Detect which cell encompasses the target text, then output its (x, y) center coordinate. 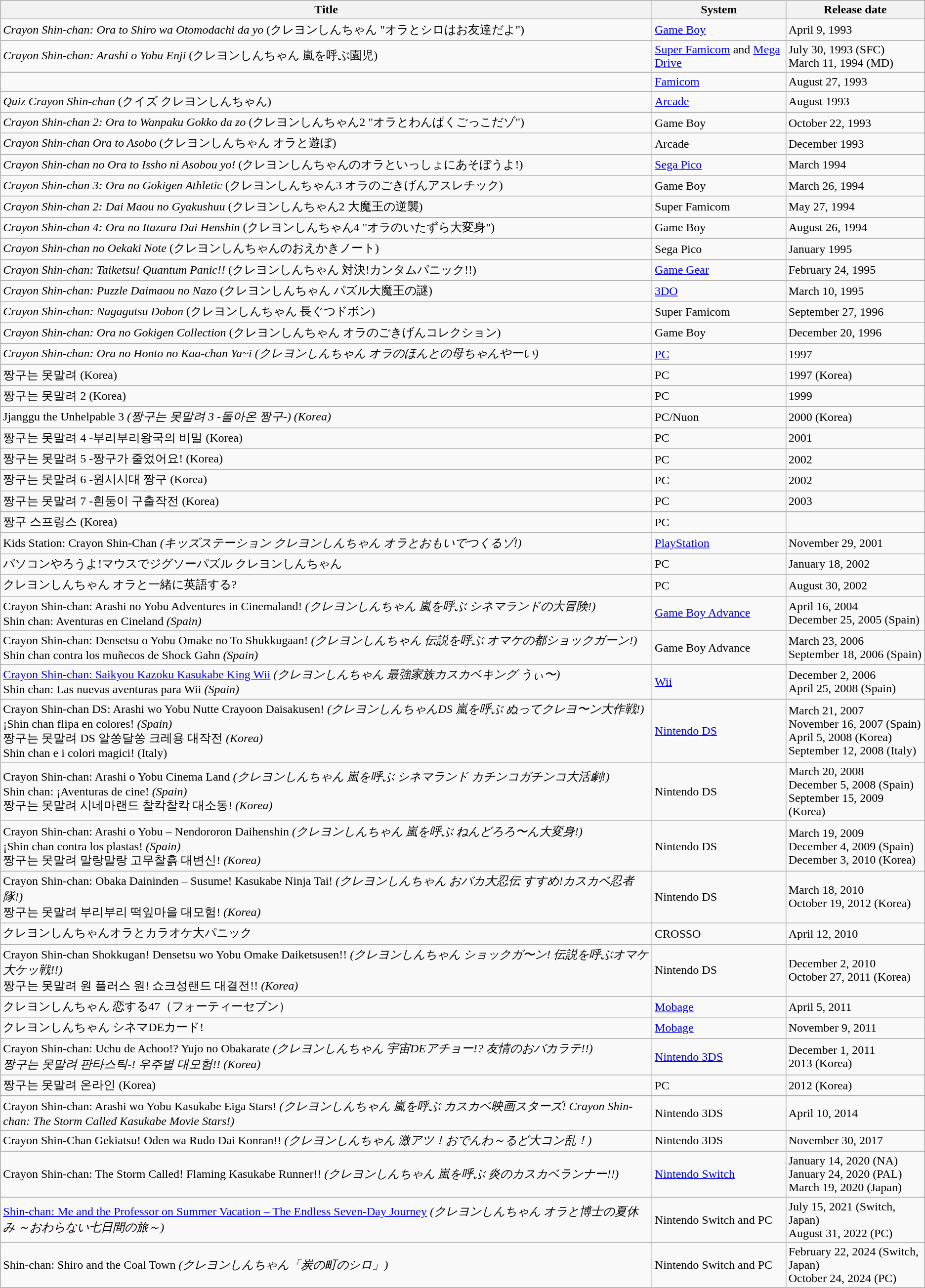
March 23, 2006September 18, 2006 (Spain) (855, 648)
March 10, 1995 (855, 291)
Crayon Shin-chan: Ora no Gokigen Collection (クレヨンしんちゃん オラのごきげんコレクション) (326, 333)
짱구는 못말려 온라인 (Korea) (326, 1086)
March 18, 2010October 19, 2012 (Korea) (855, 897)
PlayStation (719, 543)
Crayon Shin-chan 2: Dai Maou no Gyakushuu (クレヨンしんちゃん2 大魔王の逆襲) (326, 207)
August 27, 1993 (855, 82)
2003 (855, 501)
짱구는 못말려 5 -짱구가 줄었어요! (Korea) (326, 459)
Title (326, 10)
March 21, 2007November 16, 2007 (Spain)April 5, 2008 (Korea)September 12, 2008 (Italy) (855, 731)
Crayon Shin-chan: Densetsu o Yobu Omake no To Shukkugaan! (クレヨンしんちゃん 伝説を呼ぶ オマケの都ショックガーン!)Shin chan contra los muñecos de Shock Gahn (Spain) (326, 648)
Crayon Shin-chan 3: Ora no Gokigen Athletic (クレヨンしんちゃん3 オラのごきげんアスレチック) (326, 186)
May 27, 1994 (855, 207)
Shin-chan: Shiro and the Coal Town (クレヨンしんちゃん「炭の町のシロ」) (326, 1265)
짱구 스프링스 (Korea) (326, 523)
April 16, 2004December 25, 2005 (Spain) (855, 613)
パソコンやろうよ!マウスでジグソーパズル クレヨンしんちゃん (326, 564)
December 20, 1996 (855, 333)
クレヨンしんちゃんオラとカラオケ大パニック (326, 934)
April 12, 2010 (855, 934)
2001 (855, 439)
January 1995 (855, 249)
Crayon Shin-chan: Arashi no Yobu Adventures in Cinemaland! (クレヨンしんちゃん 嵐を呼ぶ シネマランドの大冒険!)Shin chan: Aventuras en Cineland (Spain) (326, 613)
クレヨンしんちゃん 恋する47（フォーティーセブン） (326, 1007)
Crayon Shin-chan: Nagagutsu Dobon (クレヨンしんちゃん 長ぐつドボン) (326, 312)
August 30, 2002 (855, 585)
March 26, 1994 (855, 186)
Crayon Shin-chan: Obaka Daininden – Susume! Kasukabe Ninja Tai! (クレヨンしんちゃん おバカ大忍伝 すすめ!カスカベ忍者隊!)짱구는 못말려 부리부리 떡잎마을 대모험! (Korea) (326, 897)
System (719, 10)
December 1, 20112013 (Korea) (855, 1057)
Super Famicom and Mega Drive (719, 56)
2012 (Korea) (855, 1086)
September 27, 1996 (855, 312)
2000 (Korea) (855, 417)
짱구는 못말려 7 -흰둥이 구출작전 (Korea) (326, 501)
January 14, 2020 (NA)January 24, 2020 (PAL)March 19, 2020 (Japan) (855, 1174)
July 30, 1993 (SFC)March 11, 1994 (MD) (855, 56)
Kids Station: Crayon Shin-Chan (キッズステーション クレヨンしんちゃん オラとおもいでつくるゾ!) (326, 543)
December 2, 2010October 27, 2011 (Korea) (855, 970)
Nintendo Switch (719, 1174)
Crayon Shin-chan: Arashi wo Yobu Kasukabe Eiga Stars! (クレヨンしんちゃん 嵐を呼ぶ カスカベ映画スターズ! Crayon Shin-chan: The Storm Called Kasukabe Movie Stars!) (326, 1113)
Wii (719, 682)
April 9, 1993 (855, 30)
November 29, 2001 (855, 543)
Crayon Shin-chan: The Storm Called! Flaming Kasukabe Runner!! (クレヨンしんちゃん 嵐を呼ぶ 炎のカスカベランナー!!) (326, 1174)
クレヨンしんちゃん シネマDEカード! (326, 1028)
짱구는 못말려 (Korea) (326, 375)
CROSSO (719, 934)
October 22, 1993 (855, 123)
November 30, 2017 (855, 1141)
Crayon Shin-chan 2: Ora to Wanpaku Gokko da zo (クレヨンしんちゃん2 "オラとわんぱくごっこだゾ") (326, 123)
March 20, 2008December 5, 2008 (Spain)September 15, 2009 (Korea) (855, 791)
Crayon Shin-chan: Ora to Shiro wa Otomodachi da yo (クレヨンしんちゃん "オラとシロはお友達だよ") (326, 30)
Crayon Shin-Chan Gekiatsu! Oden wa Rudo Dai Konran!! (クレヨンしんちゃん 激アツ！おでんわ～るど大コン乱！) (326, 1141)
짱구는 못말려 2 (Korea) (326, 396)
August 26, 1994 (855, 228)
Crayon Shin-chan: Taiketsu! Quantum Panic!! (クレヨンしんちゃん 対決!カンタムパニック!!) (326, 270)
December 2, 2006April 25, 2008 (Spain) (855, 682)
짱구는 못말려 4 -부리부리왕국의 비밀 (Korea) (326, 439)
Release date (855, 10)
Crayon Shin-chan Shokkugan! Densetsu wo Yobu Omake Daiketsusen!! (クレヨンしんちゃん ショックガ〜ン! 伝説を呼ぶオマケ大ケッ戦!!)짱구는 못말려 원 플러스 원! 쇼크성랜드 대결전!! (Korea) (326, 970)
March 1994 (855, 165)
December 1993 (855, 144)
Crayon Shin-chan: Puzzle Daimaou no Nazo (クレヨンしんちゃん パズル大魔王の謎) (326, 291)
Jjanggu the Unhelpable 3 (짱구는 못말려 3 -돌아온 짱구-) (Korea) (326, 417)
January 18, 2002 (855, 564)
March 19, 2009December 4, 2009 (Spain)December 3, 2010 (Korea) (855, 846)
Crayon Shin-chan: Saikyou Kazoku Kasukabe King Wii (クレヨンしんちゃん 最強家族カスカベキング うぃ〜)Shin chan: Las nuevas aventuras para Wii (Spain) (326, 682)
3DO (719, 291)
Shin-chan: Me and the Professor on Summer Vacation – The Endless Seven-Day Journey (クレヨンしんちゃん オラと博士の夏休み ～おわらない七日間の旅～) (326, 1219)
PC/Nuon (719, 417)
February 22, 2024 (Switch, Japan)October 24, 2024 (PC) (855, 1265)
짱구는 못말려 6 -원시시대 짱구 (Korea) (326, 480)
Quiz Crayon Shin-chan (クイズ クレヨンしんちゃん) (326, 102)
April 5, 2011 (855, 1007)
Crayon Shin-chan: Uchu de Achoo!? Yujo no Obakarate (クレヨンしんちゃん 宇宙DEアチョー!? 友情のおバカラテ!!)짱구는 못말려 판타스틱-! 우주별 대모험!! (Korea) (326, 1057)
April 10, 2014 (855, 1113)
February 24, 1995 (855, 270)
1999 (855, 396)
November 9, 2011 (855, 1028)
Famicom (719, 82)
Crayon Shin-chan no Oekaki Note (クレヨンしんちゃんのおえかきノート) (326, 249)
Game Gear (719, 270)
Crayon Shin-chan: Ora no Honto no Kaa-chan Ya~i (クレヨンしんちゃん オラのほんとの母ちゃんやーい) (326, 354)
July 15, 2021 (Switch, Japan)August 31, 2022 (PC) (855, 1219)
1997 (Korea) (855, 375)
Crayon Shin-chan: Arashi o Yobu Cinema Land (クレヨンしんちゃん 嵐を呼ぶ シネマランド カチンコガチンコ大活劇!)Shin chan: ¡Aventuras de cine! (Spain)짱구는 못말려 시네마랜드 찰칵찰칵 대소동! (Korea) (326, 791)
Crayon Shin-chan: Arashi o Yobu Enji (クレヨンしんちゃん 嵐を呼ぶ園児) (326, 56)
Crayon Shin-chan 4: Ora no Itazura Dai Henshin (クレヨンしんちゃん4 "オラのいたずら大変身") (326, 228)
August 1993 (855, 102)
Crayon Shin-chan Ora to Asobo (クレヨンしんちゃん オラと遊ぼ) (326, 144)
Crayon Shin-chan no Ora to Issho ni Asobou yo! (クレヨンしんちゃんのオラといっしょにあそぼうよ!) (326, 165)
クレヨンしんちゃん オラと一緒に英語する? (326, 585)
1997 (855, 354)
